Output the (X, Y) coordinate of the center of the cell containing the given text.  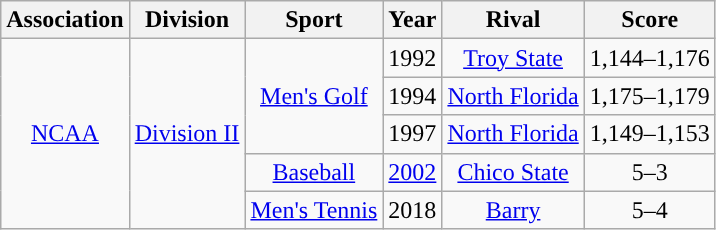
Sport (314, 20)
Division II (187, 134)
1,144–1,176 (650, 58)
1992 (412, 58)
Baseball (314, 172)
Chico State (513, 172)
Men's Golf (314, 96)
Barry (513, 210)
5–3 (650, 172)
1,149–1,153 (650, 134)
Score (650, 20)
Division (187, 20)
Year (412, 20)
1997 (412, 134)
1,175–1,179 (650, 96)
5–4 (650, 210)
Men's Tennis (314, 210)
NCAA (65, 134)
Troy State (513, 58)
2018 (412, 210)
Rival (513, 20)
Association (65, 20)
2002 (412, 172)
1994 (412, 96)
